Determine the (x, y) coordinate at the center of the cell enclosing the given text.  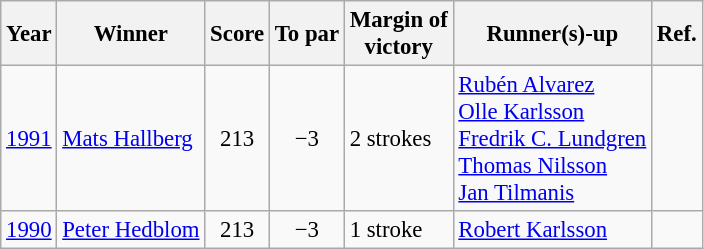
Mats Hallberg (131, 139)
To par (306, 34)
Winner (131, 34)
Runner(s)-up (552, 34)
1991 (29, 139)
Peter Hedblom (131, 230)
Margin ofvictory (398, 34)
Rubén Alvarez Olle Karlsson Fredrik C. Lundgren Thomas Nilsson Jan Tilmanis (552, 139)
Score (238, 34)
Ref. (677, 34)
2 strokes (398, 139)
1990 (29, 230)
Robert Karlsson (552, 230)
Year (29, 34)
1 stroke (398, 230)
